For the text-containing cell, return its midpoint in (x, y) coordinate format. 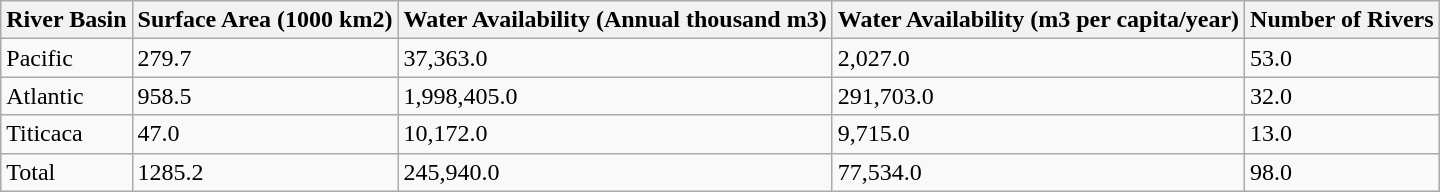
291,703.0 (1038, 96)
77,534.0 (1038, 172)
98.0 (1342, 172)
Total (66, 172)
Number of Rivers (1342, 20)
47.0 (265, 134)
13.0 (1342, 134)
37,363.0 (615, 58)
279.7 (265, 58)
Titicaca (66, 134)
Water Availability (Annual thousand m3) (615, 20)
1,998,405.0 (615, 96)
Water Availability (m3 per capita/year) (1038, 20)
32.0 (1342, 96)
River Basin (66, 20)
Surface Area (1000 km2) (265, 20)
245,940.0 (615, 172)
9,715.0 (1038, 134)
53.0 (1342, 58)
Atlantic (66, 96)
958.5 (265, 96)
2,027.0 (1038, 58)
Pacific (66, 58)
1285.2 (265, 172)
10,172.0 (615, 134)
